Identify which cell holds the provided text, then report its [X, Y] central coordinate. 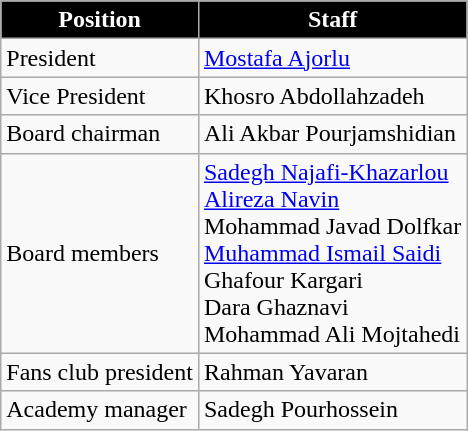
Mostafa Ajorlu [332, 58]
Board chairman [100, 134]
Fans club president [100, 372]
Position [100, 20]
Sadegh Najafi-KhazarlouAlireza NavinMohammad Javad DolfkarMuhammad Ismail SaidiGhafour KargariDara GhaznaviMohammad Ali Mojtahedi [332, 253]
Khosro Abdollahzadeh [332, 96]
President [100, 58]
Ali Akbar Pourjamshidian [332, 134]
Academy manager [100, 410]
Sadegh Pourhossein [332, 410]
Vice President [100, 96]
Rahman Yavaran [332, 372]
Staff [332, 20]
Board members [100, 253]
